Identify which cell holds the provided text, then report its [X, Y] central coordinate. 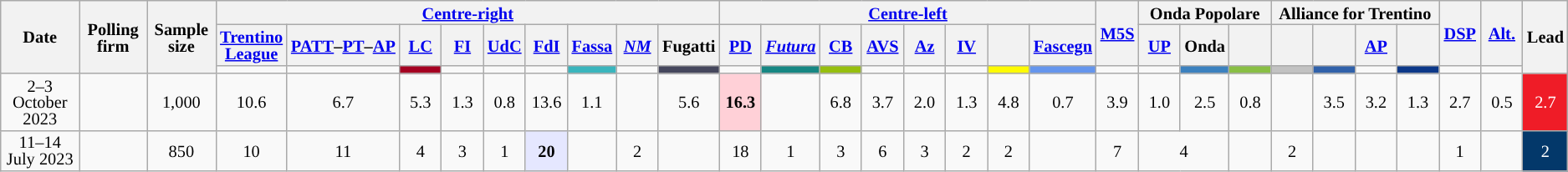
FdI [546, 45]
IV [967, 45]
5.3 [421, 102]
Fascegn [1063, 45]
Alliance for Trentino [1355, 12]
Onda [1204, 45]
2.5 [1204, 102]
11–14 July 2023 [40, 150]
AVS [882, 45]
LC [421, 45]
4.8 [1009, 102]
3.9 [1117, 102]
2–3 October 2023 [40, 102]
CB [840, 45]
Centre-left [908, 12]
1.1 [592, 102]
FI [462, 45]
20 [546, 150]
6 [882, 150]
10 [251, 150]
6.7 [343, 102]
Sample size [182, 37]
Centre-right [467, 12]
Futura [790, 45]
DSP [1460, 33]
UdC [504, 45]
Onda Popolare [1204, 12]
Polling firm [114, 37]
1.0 [1159, 102]
0.5 [1502, 102]
3.5 [1334, 102]
M5S [1117, 33]
Lead [1545, 37]
Date [40, 37]
3.7 [882, 102]
6.8 [840, 102]
Fassa [592, 45]
Az [924, 45]
5.6 [689, 102]
3.2 [1376, 102]
11 [343, 150]
AP [1376, 45]
18 [740, 150]
850 [182, 150]
PD [740, 45]
1,000 [182, 102]
PATT–PT–AP [343, 45]
2.0 [924, 102]
Trentino League [251, 45]
0.7 [1063, 102]
10.6 [251, 102]
16.3 [740, 102]
Alt. [1502, 33]
UP [1159, 45]
NM [637, 45]
13.6 [546, 102]
Fugatti [689, 45]
7 [1117, 150]
